From the cell containing the given text, extract its center point as [x, y] coordinate. 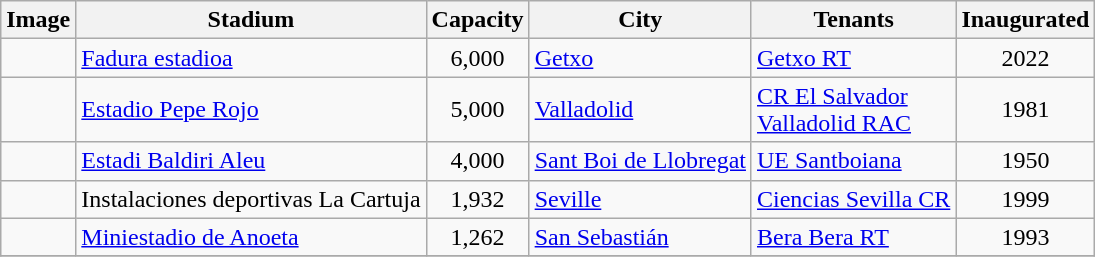
5,000 [478, 110]
Sant Boi de Llobregat [640, 161]
2022 [1026, 58]
Getxo [640, 58]
Estadio Pepe Rojo [251, 110]
Getxo RT [853, 58]
Estadi Baldiri Aleu [251, 161]
1,262 [478, 237]
Bera Bera RT [853, 237]
6,000 [478, 58]
Fadura estadioa [251, 58]
1999 [1026, 199]
Valladolid [640, 110]
1950 [1026, 161]
San Sebastián [640, 237]
Tenants [853, 20]
1981 [1026, 110]
UE Santboiana [853, 161]
Miniestadio de Anoeta [251, 237]
Stadium [251, 20]
Instalaciones deportivas La Cartuja [251, 199]
CR El SalvadorValladolid RAC [853, 110]
1,932 [478, 199]
Image [38, 20]
Ciencias Sevilla CR [853, 199]
4,000 [478, 161]
Inaugurated [1026, 20]
City [640, 20]
1993 [1026, 237]
Seville [640, 199]
Capacity [478, 20]
